Find where the given text appears and provide that cell's center as (X, Y) coordinate. 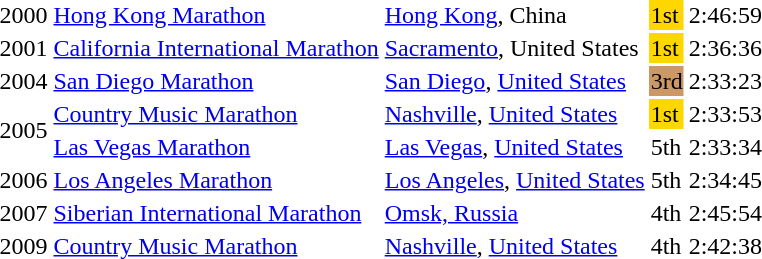
Country Music Marathon (216, 114)
San Diego Marathon (216, 81)
Nashville, United States (514, 114)
4th (666, 213)
Omsk, Russia (514, 213)
Los Angeles Marathon (216, 180)
California International Marathon (216, 48)
Sacramento, United States (514, 48)
Las Vegas, United States (514, 147)
Las Vegas Marathon (216, 147)
Los Angeles, United States (514, 180)
San Diego, United States (514, 81)
3rd (666, 81)
Hong Kong Marathon (216, 15)
Hong Kong, China (514, 15)
Siberian International Marathon (216, 213)
